For the text-containing cell, return its midpoint in [x, y] coordinate format. 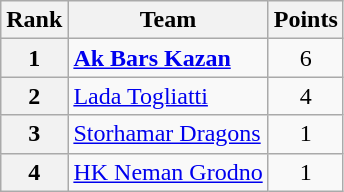
6 [306, 58]
Rank [34, 20]
Storhamar Dragons [168, 134]
Lada Togliatti [168, 96]
HK Neman Grodno [168, 172]
Team [168, 20]
Ak Bars Kazan [168, 58]
Points [306, 20]
3 [34, 134]
2 [34, 96]
